Return the (X, Y) coordinate for the center point of the cell that contains the specified text.  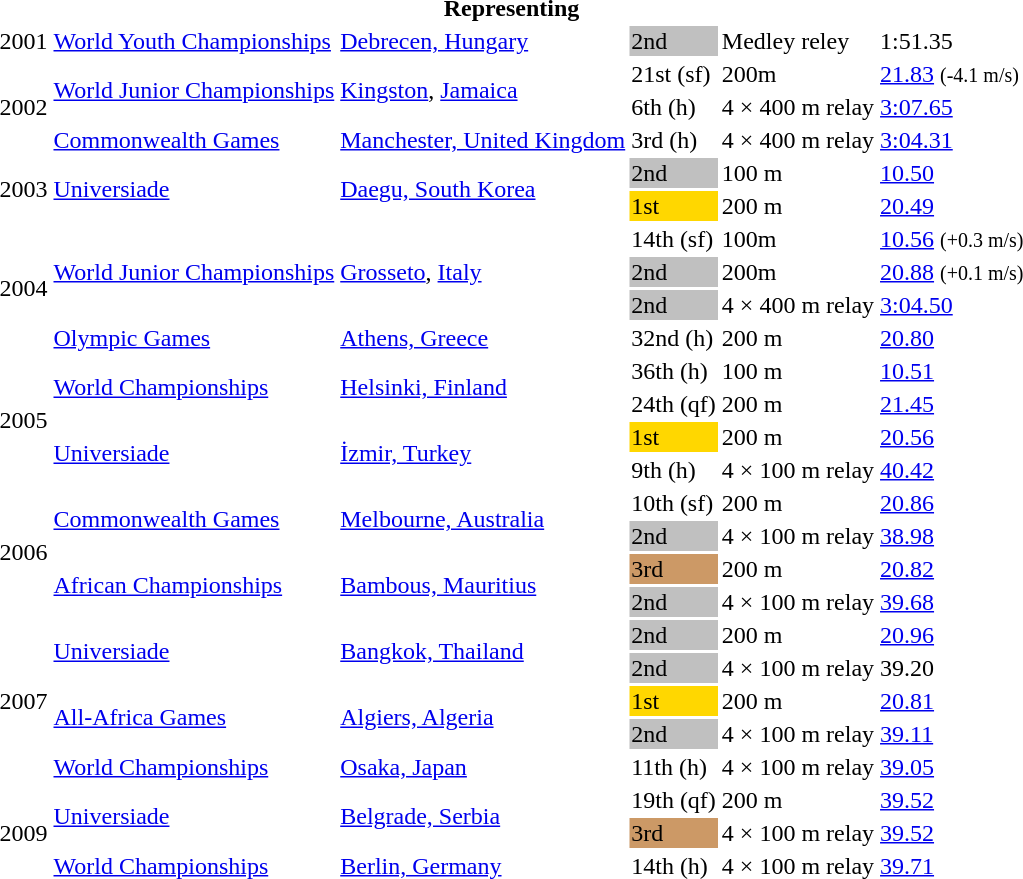
Manchester, United Kingdom (483, 140)
Debrecen, Hungary (483, 41)
19th (qf) (674, 800)
100m (798, 239)
İzmir, Turkey (483, 454)
11th (h) (674, 767)
All-Africa Games (194, 718)
World Youth Championships (194, 41)
32nd (h) (674, 338)
Algiers, Algeria (483, 718)
Athens, Greece (483, 338)
Kingston, Jamaica (483, 90)
36th (h) (674, 371)
14th (sf) (674, 239)
Helsinki, Finland (483, 388)
Osaka, Japan (483, 767)
Bangkok, Thailand (483, 652)
21st (sf) (674, 74)
9th (h) (674, 470)
3rd (h) (674, 140)
Melbourne, Australia (483, 520)
10th (sf) (674, 503)
Belgrade, Serbia (483, 816)
Bambous, Mauritius (483, 586)
Olympic Games (194, 338)
6th (h) (674, 107)
24th (qf) (674, 404)
African Championships (194, 586)
Medley reley (798, 41)
Daegu, South Korea (483, 190)
Grosseto, Italy (483, 272)
